Capture the cell that displays the provided text and extract its (X, Y) central coordinate. 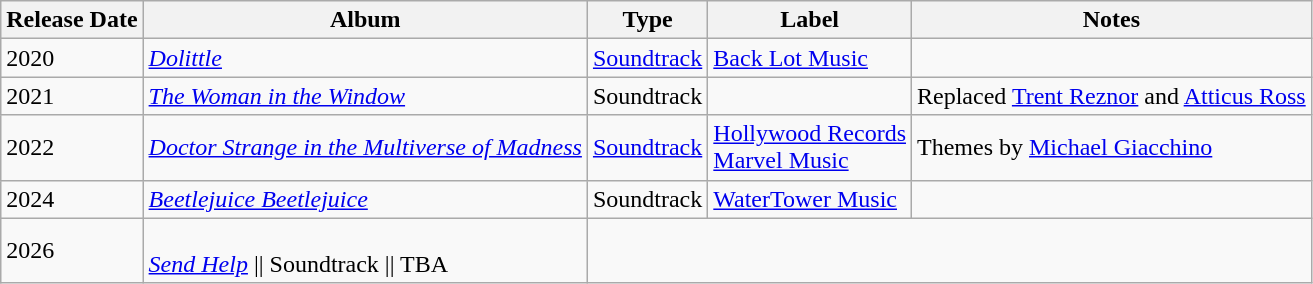
Label (810, 20)
Release Date (72, 20)
2020 (72, 58)
Dolittle (365, 58)
The Woman in the Window (365, 96)
WaterTower Music (810, 199)
Type (647, 20)
Back Lot Music (810, 58)
Replaced Trent Reznor and Atticus Ross (1112, 96)
Beetlejuice Beetlejuice (365, 199)
Album (365, 20)
Send Help || Soundtrack || TBA (365, 250)
Hollywood RecordsMarvel Music (810, 148)
2024 (72, 199)
2026 (72, 250)
2022 (72, 148)
2021 (72, 96)
Doctor Strange in the Multiverse of Madness (365, 148)
Themes by Michael Giacchino (1112, 148)
Notes (1112, 20)
